From the cell containing the given text, extract its center point as [x, y] coordinate. 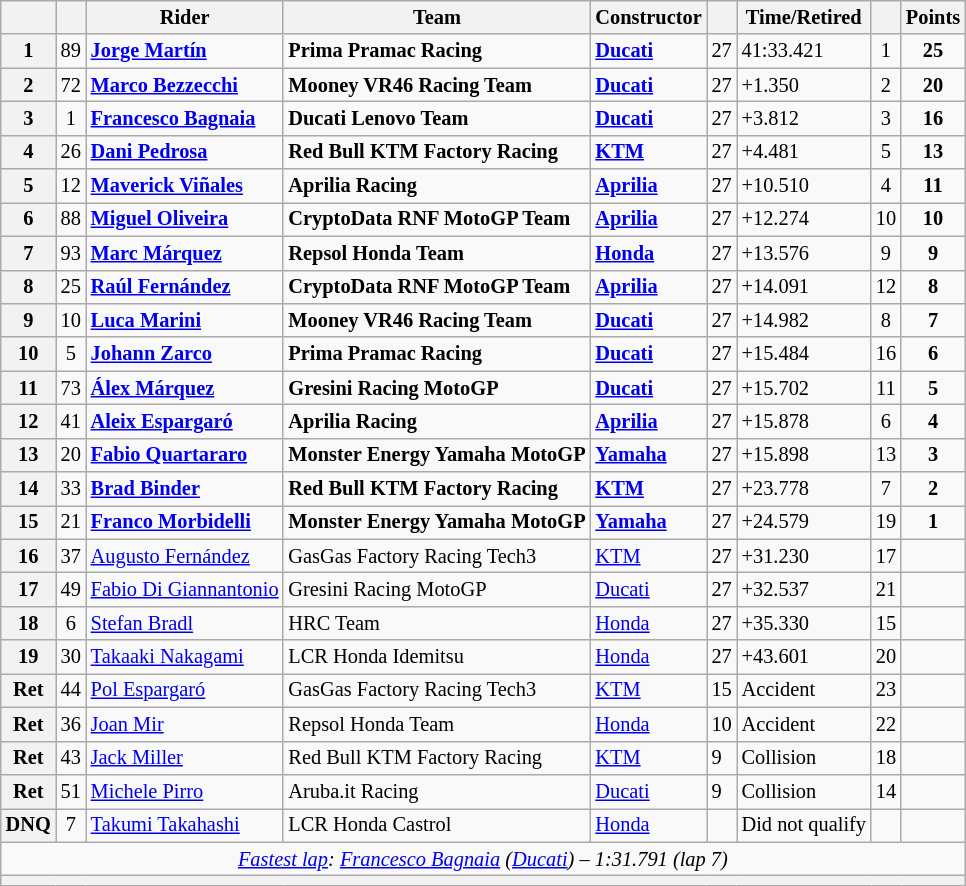
Team [436, 17]
Luca Marini [185, 320]
+32.537 [804, 589]
73 [71, 388]
41 [71, 421]
Augusto Fernández [185, 556]
Jack Miller [185, 758]
Stefan Bradl [185, 623]
Takaaki Nakagami [185, 657]
Marc Márquez [185, 253]
+15.484 [804, 354]
Fabio Di Giannantonio [185, 589]
23 [886, 690]
Time/Retired [804, 17]
+14.982 [804, 320]
51 [71, 791]
22 [886, 724]
26 [71, 152]
Álex Márquez [185, 388]
Maverick Viñales [185, 186]
+1.350 [804, 85]
+3.812 [804, 118]
Pol Espargaró [185, 690]
Miguel Oliveira [185, 219]
DNQ [28, 825]
89 [71, 51]
Fabio Quartararo [185, 455]
Jorge Martín [185, 51]
+24.579 [804, 522]
Francesco Bagnaia [185, 118]
Marco Bezzecchi [185, 85]
43 [71, 758]
+12.274 [804, 219]
HRC Team [436, 623]
Raúl Fernández [185, 287]
LCR Honda Castrol [436, 825]
+23.778 [804, 489]
Aruba.it Racing [436, 791]
Rider [185, 17]
Did not qualify [804, 825]
+31.230 [804, 556]
93 [71, 253]
+15.898 [804, 455]
Takumi Takahashi [185, 825]
Joan Mir [185, 724]
Constructor [648, 17]
Aleix Espargaró [185, 421]
Brad Binder [185, 489]
+43.601 [804, 657]
36 [71, 724]
Michele Pirro [185, 791]
LCR Honda Idemitsu [436, 657]
33 [71, 489]
37 [71, 556]
Franco Morbidelli [185, 522]
72 [71, 85]
+10.510 [804, 186]
44 [71, 690]
49 [71, 589]
41:33.421 [804, 51]
30 [71, 657]
+15.702 [804, 388]
88 [71, 219]
Johann Zarco [185, 354]
Fastest lap: Francesco Bagnaia (Ducati) – 1:31.791 (lap 7) [483, 859]
Points [933, 17]
Dani Pedrosa [185, 152]
+13.576 [804, 253]
+35.330 [804, 623]
+14.091 [804, 287]
+15.878 [804, 421]
+4.481 [804, 152]
Ducati Lenovo Team [436, 118]
